Return [x, y] of the center of cell containing provided text 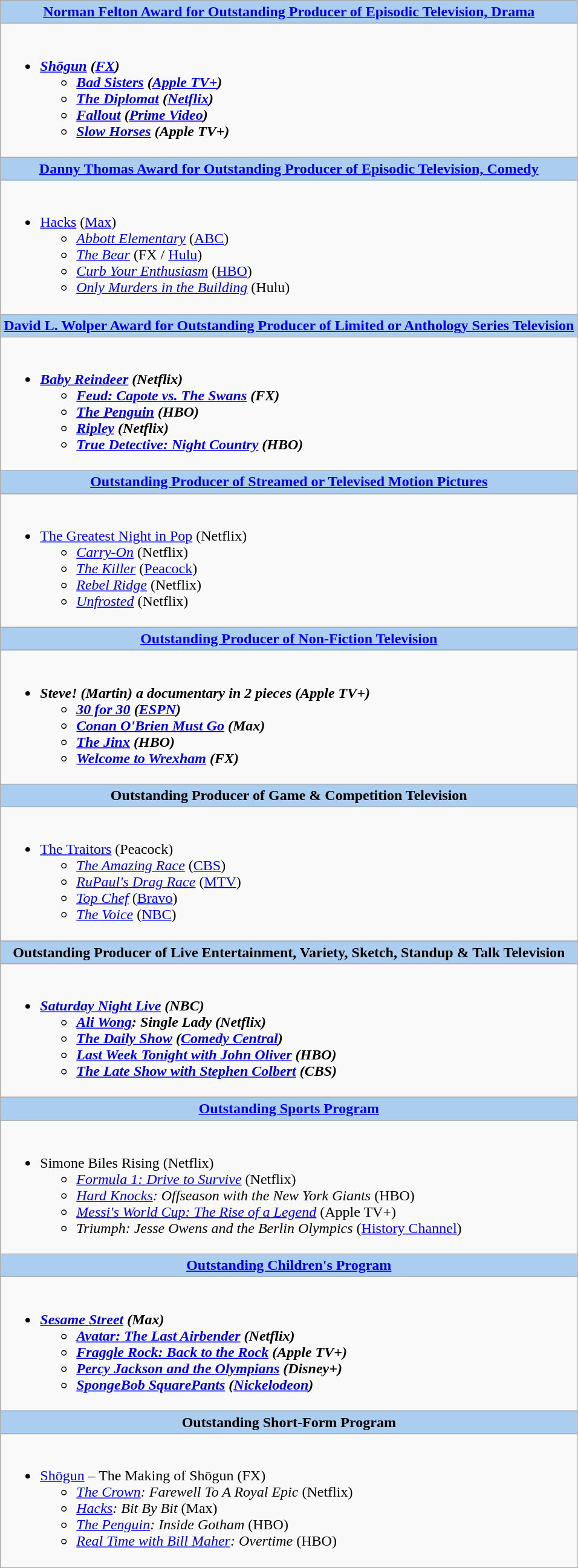
The Traitors (Peacock)The Amazing Race (CBS)RuPaul's Drag Race (MTV)Top Chef (Bravo)The Voice (NBC) [289, 873]
Outstanding Producer of Game & Competition Television [289, 795]
Steve! (Martin) a documentary in 2 pieces (Apple TV+)30 for 30 (ESPN)Conan O'Brien Must Go (Max)The Jinx (HBO)Welcome to Wrexham (FX) [289, 717]
Outstanding Producer of Live Entertainment, Variety, Sketch, Standup & Talk Television [289, 952]
Outstanding Children's Program [289, 1266]
Baby Reindeer (Netflix)Feud: Capote vs. The Swans (FX)The Penguin (HBO)Ripley (Netflix)True Detective: Night Country (HBO) [289, 404]
David L. Wolper Award for Outstanding Producer of Limited or Anthology Series Television [289, 325]
Danny Thomas Award for Outstanding Producer of Episodic Television, Comedy [289, 169]
Hacks (Max)Abbott Elementary (ABC)The Bear (FX / Hulu)Curb Your Enthusiasm (HBO)Only Murders in the Building (Hulu) [289, 247]
Outstanding Sports Program [289, 1109]
Outstanding Producer of Streamed or Televised Motion Pictures [289, 482]
Outstanding Short-Form Program [289, 1422]
The Greatest Night in Pop (Netflix)Carry-On (Netflix)The Killer (Peacock)Rebel Ridge (Netflix)Unfrosted (Netflix) [289, 560]
Shōgun (FX)Bad Sisters (Apple TV+)The Diplomat (Netflix)Fallout (Prime Video)Slow Horses (Apple TV+) [289, 91]
Outstanding Producer of Non-Fiction Television [289, 639]
Norman Felton Award for Outstanding Producer of Episodic Television, Drama [289, 12]
